Scan for the cell matching the given text and deliver its [x, y] coordinate at center. 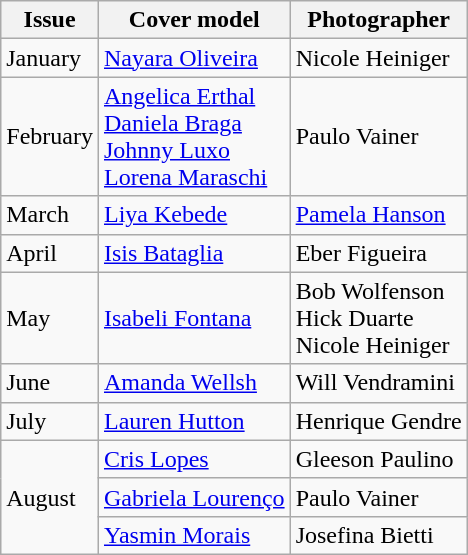
Angelica ErthalDaniela BragaJohnny LuxoLorena Maraschi [194, 136]
August [50, 497]
Issue [50, 20]
May [50, 318]
Gabriela Lourenço [194, 497]
Yasmin Morais [194, 535]
February [50, 136]
Eber Figueira [378, 253]
Liya Kebede [194, 215]
Nicole Heiniger [378, 58]
January [50, 58]
Cover model [194, 20]
Amanda Wellsh [194, 383]
Nayara Oliveira [194, 58]
Lauren Hutton [194, 421]
Bob WolfensonHick DuarteNicole Heiniger [378, 318]
July [50, 421]
Cris Lopes [194, 459]
Isabeli Fontana [194, 318]
Gleeson Paulino [378, 459]
Will Vendramini [378, 383]
June [50, 383]
Pamela Hanson [378, 215]
Josefina Bietti [378, 535]
Photographer [378, 20]
March [50, 215]
April [50, 253]
Henrique Gendre [378, 421]
Isis Bataglia [194, 253]
